Pinpoint the cell where the given text exists, returning its [X, Y] midpoint coordinate. 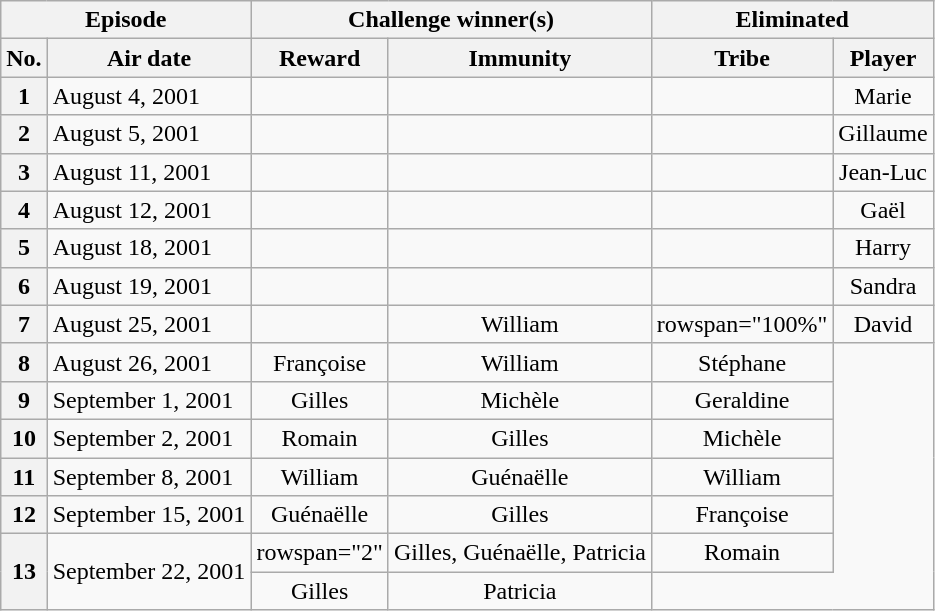
Harry [883, 248]
Patricia [520, 591]
September 15, 2001 [149, 515]
Sandra [883, 286]
September 8, 2001 [149, 477]
September 22, 2001 [149, 572]
Tribe [742, 58]
August 18, 2001 [149, 248]
Gaël [883, 210]
August 19, 2001 [149, 286]
10 [24, 438]
rowspan="100%" [742, 324]
7 [24, 324]
2 [24, 134]
8 [24, 362]
David [883, 324]
12 [24, 515]
August 11, 2001 [149, 172]
1 [24, 96]
September 1, 2001 [149, 400]
August 25, 2001 [149, 324]
Gilles, Guénaëlle, Patricia [520, 553]
Marie [883, 96]
13 [24, 572]
3 [24, 172]
9 [24, 400]
Eliminated [792, 20]
Stéphane [742, 362]
rowspan="2" [320, 553]
September 2, 2001 [149, 438]
Challenge winner(s) [451, 20]
11 [24, 477]
5 [24, 248]
August 5, 2001 [149, 134]
Jean-Luc [883, 172]
Air date [149, 58]
August 26, 2001 [149, 362]
Episode [126, 20]
Gillaume [883, 134]
Immunity [520, 58]
4 [24, 210]
6 [24, 286]
Reward [320, 58]
Geraldine [742, 400]
August 12, 2001 [149, 210]
Player [883, 58]
August 4, 2001 [149, 96]
No. [24, 58]
